Capture the cell that displays the provided text and extract its [x, y] central coordinate. 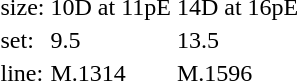
9.5 [110, 40]
